Search for the cell housing the specified text and yield its (x, y) center coordinate. 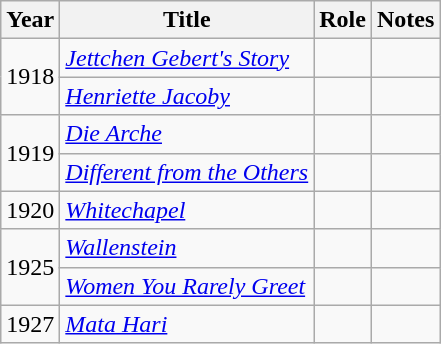
1927 (30, 324)
Notes (405, 20)
Title (187, 20)
Role (343, 20)
Wallenstein (187, 248)
Henriette Jacoby (187, 96)
1925 (30, 267)
1918 (30, 77)
Die Arche (187, 134)
Jettchen Gebert's Story (187, 58)
Whitechapel (187, 210)
1920 (30, 210)
Different from the Others (187, 172)
Women You Rarely Greet (187, 286)
Year (30, 20)
Mata Hari (187, 324)
1919 (30, 153)
